Capture the cell that displays the provided text and extract its [X, Y] central coordinate. 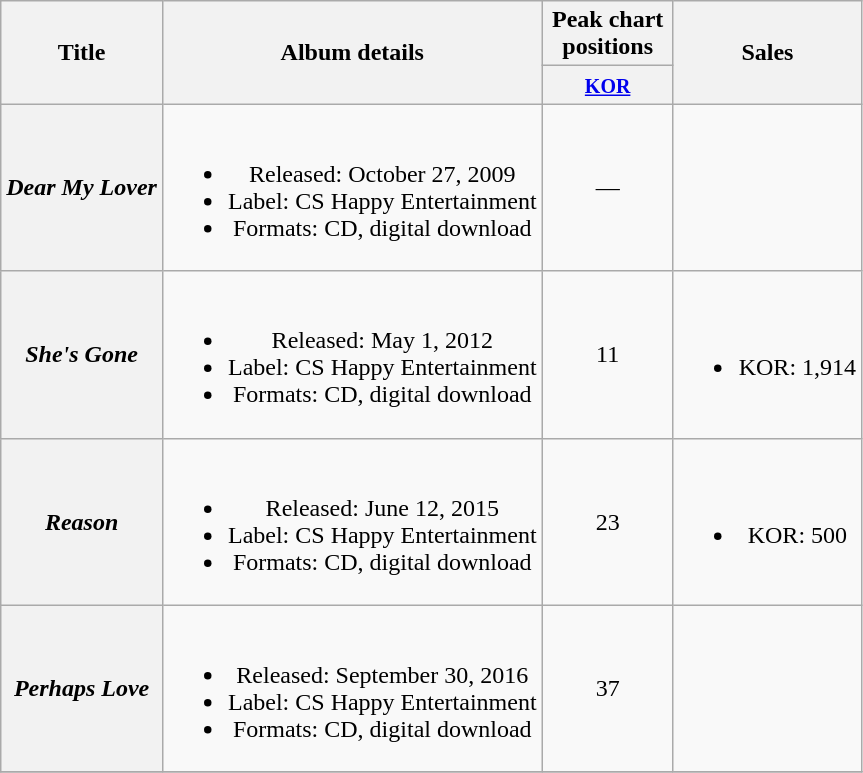
— [608, 188]
Released: September 30, 2016Label: CS Happy EntertainmentFormats: CD, digital download [352, 688]
Perhaps Love [82, 688]
Reason [82, 522]
Released: October 27, 2009Label: CS Happy EntertainmentFormats: CD, digital download [352, 188]
23 [608, 522]
Peak chart positions [608, 34]
KOR [608, 85]
She's Gone [82, 354]
KOR: 500 [767, 522]
11 [608, 354]
Title [82, 52]
Sales [767, 52]
KOR: 1,914 [767, 354]
Released: May 1, 2012Label: CS Happy EntertainmentFormats: CD, digital download [352, 354]
Album details [352, 52]
Dear My Lover [82, 188]
37 [608, 688]
Released: June 12, 2015Label: CS Happy EntertainmentFormats: CD, digital download [352, 522]
